Pinpoint the cell where the given text exists, returning its [x, y] midpoint coordinate. 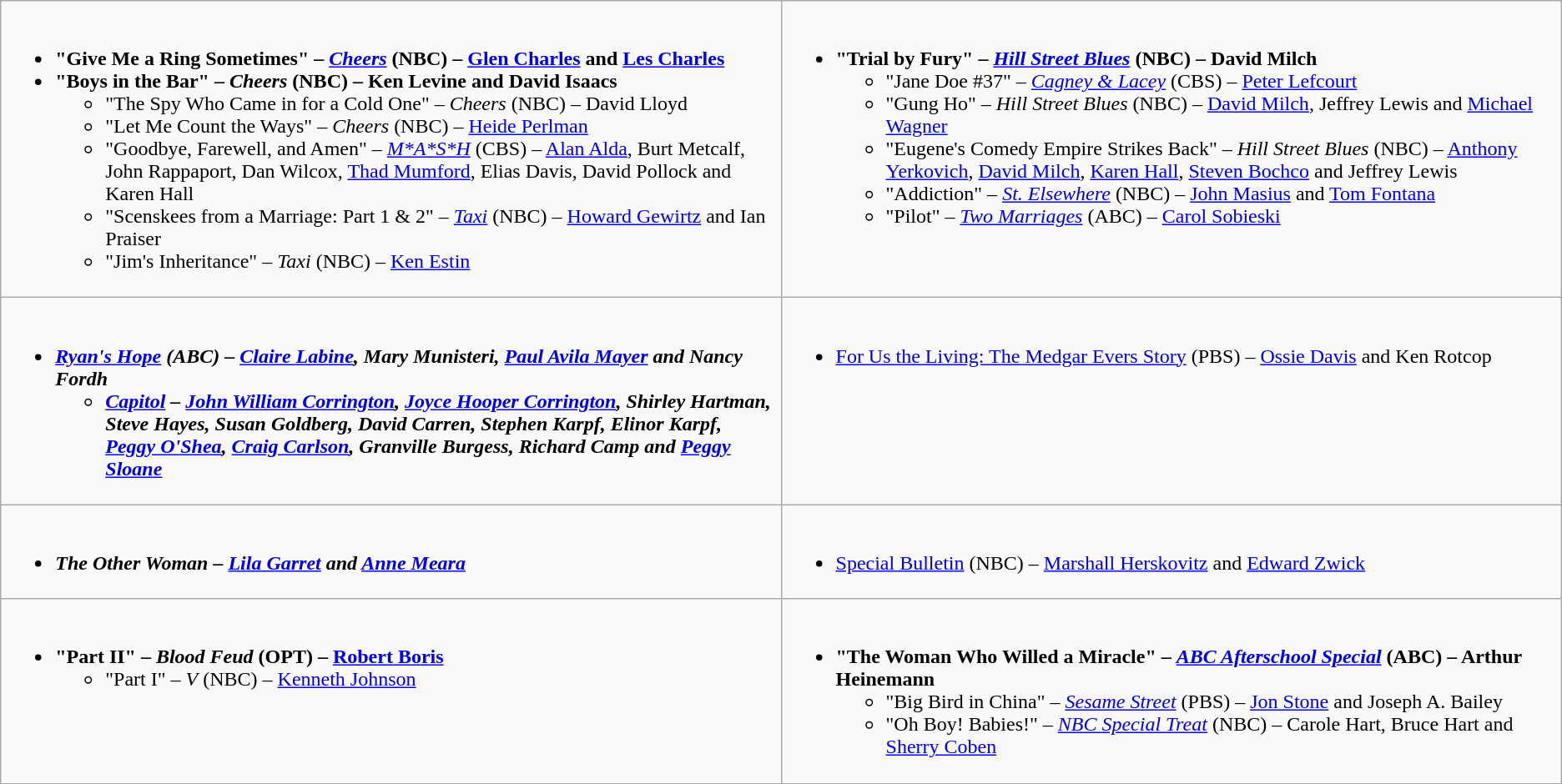
Special Bulletin (NBC) – Marshall Herskovitz and Edward Zwick [1171, 552]
"Part II" – Blood Feud (OPT) – Robert Boris"Part I" – V (NBC) – Kenneth Johnson [390, 691]
For Us the Living: The Medgar Evers Story (PBS) – Ossie Davis and Ken Rotcop [1171, 401]
The Other Woman – Lila Garret and Anne Meara [390, 552]
